For the text-containing cell, return its midpoint in (x, y) coordinate format. 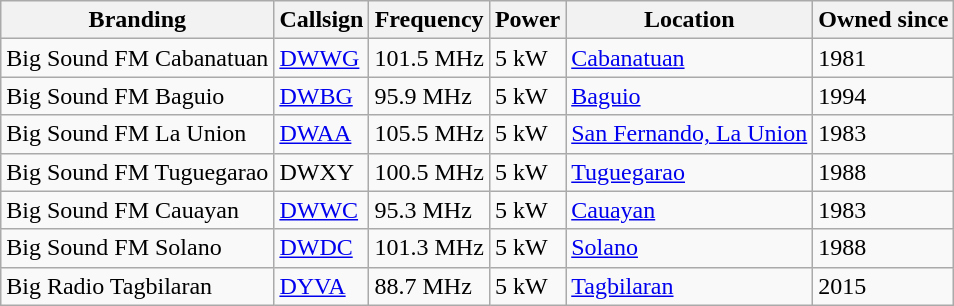
88.7 MHz (429, 286)
Branding (138, 20)
DWWC (322, 210)
Big Sound FM Solano (138, 248)
Baguio (690, 96)
101.5 MHz (429, 58)
Big Sound FM Cabanatuan (138, 58)
Big Radio Tagbilaran (138, 286)
100.5 MHz (429, 172)
DWXY (322, 172)
DWWG (322, 58)
2015 (884, 286)
Callsign (322, 20)
105.5 MHz (429, 134)
San Fernando, La Union (690, 134)
101.3 MHz (429, 248)
Big Sound FM Tuguegarao (138, 172)
Cauayan (690, 210)
95.9 MHz (429, 96)
DWBG (322, 96)
Frequency (429, 20)
DWDC (322, 248)
Big Sound FM Baguio (138, 96)
Owned since (884, 20)
Location (690, 20)
Cabanatuan (690, 58)
Big Sound FM La Union (138, 134)
Solano (690, 248)
1994 (884, 96)
Power (527, 20)
DYVA (322, 286)
1981 (884, 58)
Big Sound FM Cauayan (138, 210)
DWAA (322, 134)
95.3 MHz (429, 210)
Tuguegarao (690, 172)
Tagbilaran (690, 286)
